Return [x, y] of the center of cell containing provided text 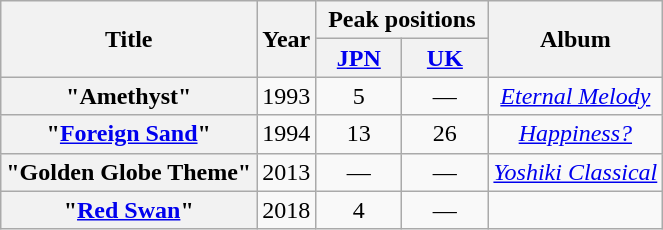
"Foreign Sand" [129, 134]
Year [286, 39]
Happiness? [576, 134]
Peak positions [402, 20]
"Red Swan" [129, 210]
1994 [286, 134]
JPN [359, 58]
Title [129, 39]
"Golden Globe Theme" [129, 172]
5 [359, 96]
UK [445, 58]
4 [359, 210]
26 [445, 134]
2018 [286, 210]
Eternal Melody [576, 96]
Yoshiki Classical [576, 172]
1993 [286, 96]
"Amethyst" [129, 96]
2013 [286, 172]
Album [576, 39]
13 [359, 134]
